Return [x, y] of the center of cell containing provided text 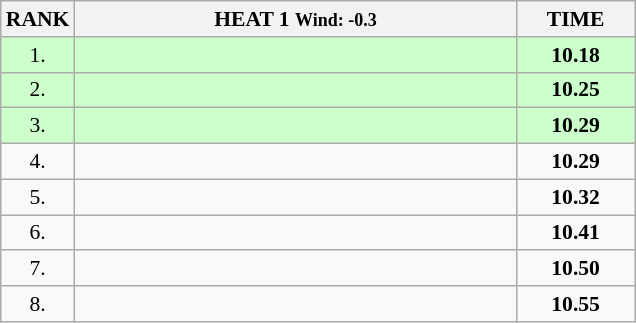
5. [38, 197]
1. [38, 55]
10.32 [576, 197]
3. [38, 126]
10.18 [576, 55]
4. [38, 162]
2. [38, 90]
8. [38, 304]
7. [38, 269]
10.41 [576, 233]
TIME [576, 19]
6. [38, 233]
RANK [38, 19]
10.55 [576, 304]
HEAT 1 Wind: -0.3 [295, 19]
10.25 [576, 90]
10.50 [576, 269]
